Capture the cell that displays the provided text and extract its [X, Y] central coordinate. 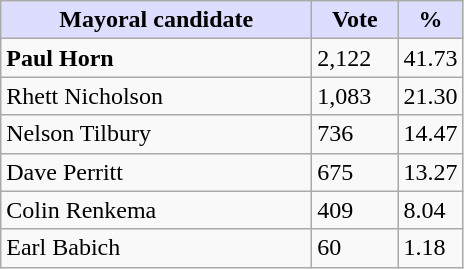
Nelson Tilbury [156, 134]
1.18 [430, 248]
60 [355, 248]
41.73 [430, 58]
736 [355, 134]
Mayoral candidate [156, 20]
21.30 [430, 96]
Paul Horn [156, 58]
Earl Babich [156, 248]
8.04 [430, 210]
Rhett Nicholson [156, 96]
14.47 [430, 134]
1,083 [355, 96]
Vote [355, 20]
% [430, 20]
13.27 [430, 172]
2,122 [355, 58]
Colin Renkema [156, 210]
Dave Perritt [156, 172]
675 [355, 172]
409 [355, 210]
